Return [X, Y] of the center of cell containing provided text 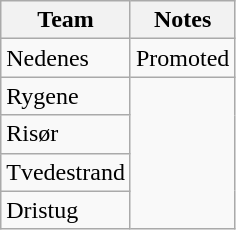
Dristug [66, 210]
Tvedestrand [66, 172]
Rygene [66, 96]
Nedenes [66, 58]
Promoted [182, 58]
Team [66, 20]
Risør [66, 134]
Notes [182, 20]
